Find where the given text appears and provide that cell's center as (x, y) coordinate. 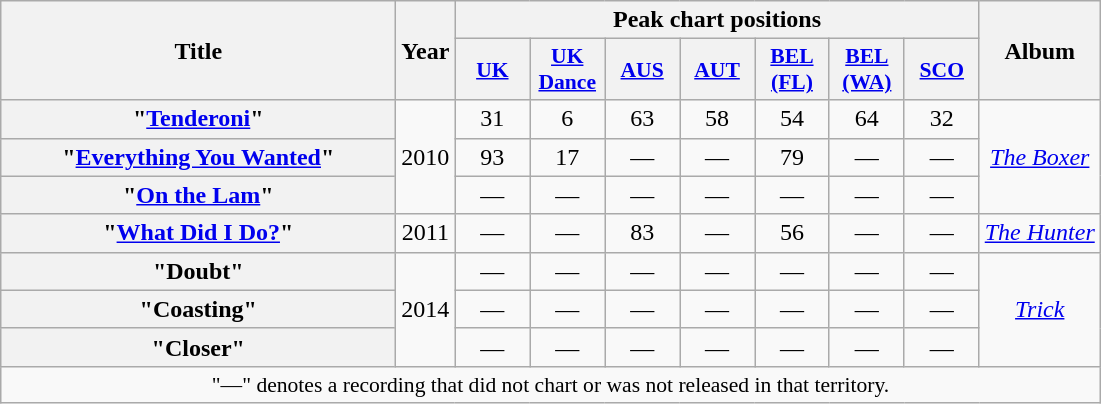
Album (1040, 50)
32 (942, 119)
"—" denotes a recording that did not chart or was not released in that territory. (551, 384)
"Closer" (198, 347)
Year (426, 50)
2011 (426, 233)
93 (492, 157)
The Hunter (1040, 233)
58 (718, 119)
83 (642, 233)
31 (492, 119)
Title (198, 50)
79 (792, 157)
The Boxer (1040, 157)
SCO (942, 70)
"Everything You Wanted" (198, 157)
BEL(WA) (866, 70)
6 (568, 119)
AUS (642, 70)
"Doubt" (198, 271)
63 (642, 119)
"What Did I Do?" (198, 233)
Trick (1040, 309)
56 (792, 233)
2010 (426, 157)
"Coasting" (198, 309)
"Tenderoni" (198, 119)
17 (568, 157)
Peak chart positions (717, 20)
UK (492, 70)
UKDance (568, 70)
64 (866, 119)
54 (792, 119)
BEL(FL) (792, 70)
AUT (718, 70)
"On the Lam" (198, 195)
2014 (426, 309)
